Return the [X, Y] coordinate for the center point of the cell that contains the specified text.  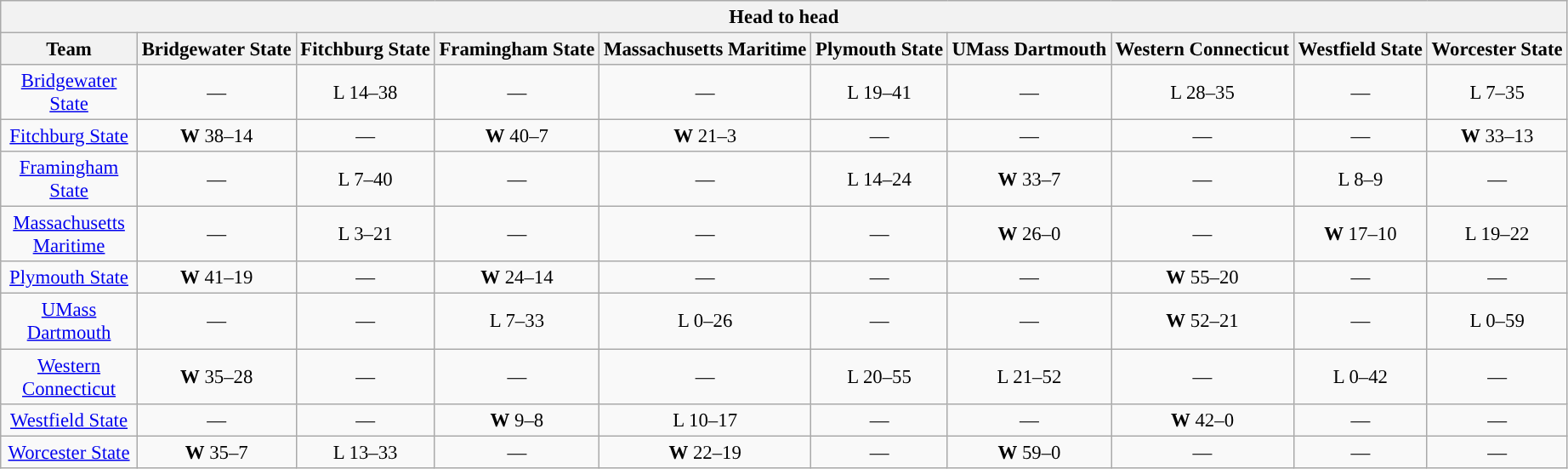
L 7–33 [517, 322]
L 14–38 [366, 92]
L 14–24 [879, 179]
L 7–35 [1497, 92]
W 17–10 [1361, 235]
W 24–14 [517, 278]
W 35–7 [216, 452]
W 22–19 [706, 452]
W 21–3 [706, 136]
W 38–14 [216, 136]
Head to head [784, 17]
L 19–22 [1497, 235]
W 33–13 [1497, 136]
L 13–33 [366, 452]
W 9–8 [517, 420]
L 0–42 [1361, 376]
W 40–7 [517, 136]
W 26–0 [1029, 235]
L 19–41 [879, 92]
W 42–0 [1202, 420]
W 35–28 [216, 376]
L 8–9 [1361, 179]
L 10–17 [706, 420]
L 20–55 [879, 376]
W 59–0 [1029, 452]
W 55–20 [1202, 278]
W 52–21 [1202, 322]
L 0–26 [706, 322]
L 7–40 [366, 179]
L 3–21 [366, 235]
L 21–52 [1029, 376]
Team [70, 49]
L 28–35 [1202, 92]
W 33–7 [1029, 179]
W 41–19 [216, 278]
L 0–59 [1497, 322]
